Output the (X, Y) coordinate of the center of the cell containing the given text.  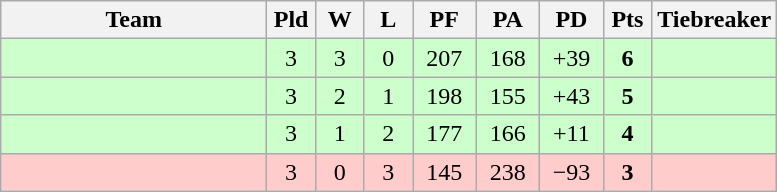
198 (444, 96)
177 (444, 134)
207 (444, 58)
PD (572, 20)
168 (508, 58)
166 (508, 134)
PF (444, 20)
+11 (572, 134)
155 (508, 96)
−93 (572, 172)
Tiebreaker (714, 20)
Pld (292, 20)
+43 (572, 96)
+39 (572, 58)
PA (508, 20)
6 (628, 58)
Pts (628, 20)
L (388, 20)
Team (134, 20)
4 (628, 134)
5 (628, 96)
238 (508, 172)
145 (444, 172)
W (340, 20)
